Provide the (X, Y) coordinate of the cell's center where the given text is located.  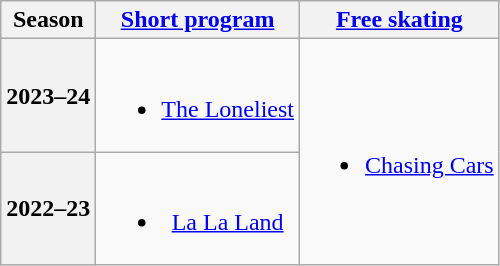
Chasing Cars (400, 152)
Season (48, 20)
2022–23 (48, 208)
2023–24 (48, 96)
La La Land (198, 208)
Short program (198, 20)
The Loneliest (198, 96)
Free skating (400, 20)
